Pinpoint the cell where the given text exists, returning its [X, Y] midpoint coordinate. 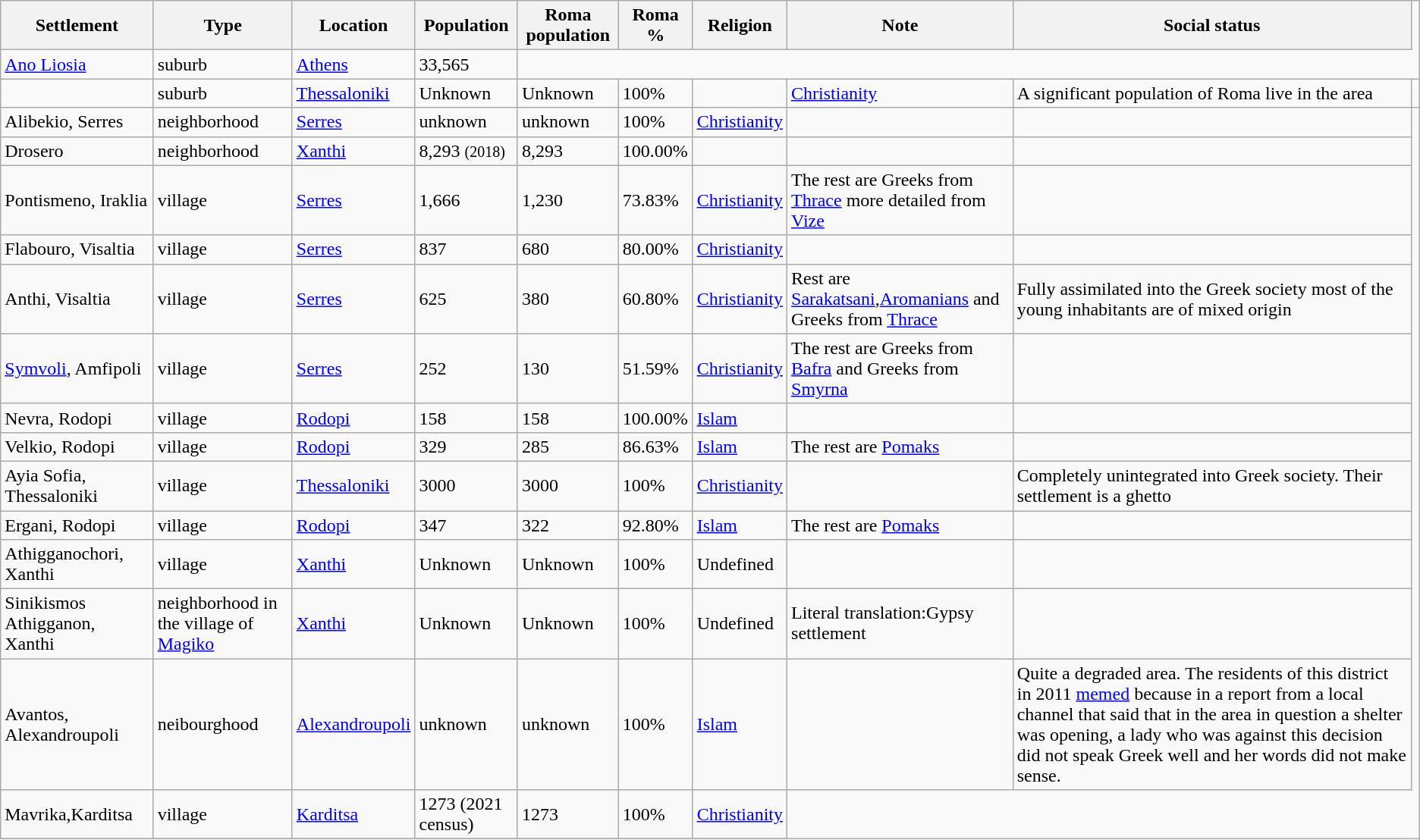
33,565 [466, 64]
680 [567, 249]
Population [466, 26]
60.80% [655, 299]
347 [466, 525]
Anthi, Visaltia [77, 299]
Ayia Sofia, Thessaloniki [77, 485]
A significant population of Roma live in the area [1212, 93]
322 [567, 525]
Flabouro, Visaltia [77, 249]
329 [466, 447]
Sinikismos Athigganon, Xanthi [77, 624]
neibourghood [223, 725]
Fully assimilated into the Greek society most of the young inhabitants are of mixed origin [1212, 299]
Roma population [567, 26]
86.63% [655, 447]
Athigganochori, Xanthi [77, 564]
Type [223, 26]
The rest are Greeks from Bafra and Greeks from Smyrna [900, 368]
Rest are Sarakatsani,Aromanians and Greeks from Thrace [900, 299]
Athens [353, 64]
Pontismeno, Iraklia [77, 200]
Avantos, Alexandroupoli [77, 725]
51.59% [655, 368]
Ano Liosia [77, 64]
1,230 [567, 200]
130 [567, 368]
285 [567, 447]
92.80% [655, 525]
Drosero [77, 151]
73.83% [655, 200]
Settlement [77, 26]
Religion [740, 26]
Completely unintegrated into Greek society. Their settlement is a ghetto [1212, 485]
Alibekio, Serres [77, 122]
Alexandroupoli [353, 725]
Location [353, 26]
Karditsa [353, 814]
The rest are Greeks from Thrace more detailed from Vize [900, 200]
625 [466, 299]
Roma % [655, 26]
8,293 (2018) [466, 151]
1273 [567, 814]
Symvoli, Amfipoli [77, 368]
Social status [1212, 26]
Velkio, Rodopi [77, 447]
252 [466, 368]
1273 (2021 census) [466, 814]
Note [900, 26]
Mavrika,Karditsa [77, 814]
380 [567, 299]
Ergani, Rodopi [77, 525]
neighborhood in the village of Magiko [223, 624]
837 [466, 249]
8,293 [567, 151]
Nevra, Rodopi [77, 418]
Literal translation:Gypsy settlement [900, 624]
1,666 [466, 200]
80.00% [655, 249]
